Determine the [x, y] coordinate at the center of the cell enclosing the given text.  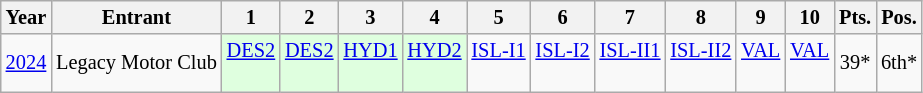
ISL-II1 [630, 63]
Year [26, 17]
9 [760, 17]
5 [498, 17]
Legacy Motor Club [136, 63]
6 [563, 17]
2024 [26, 63]
Entrant [136, 17]
6th* [899, 63]
1 [251, 17]
ISL-II2 [700, 63]
HYD2 [434, 63]
10 [810, 17]
4 [434, 17]
3 [370, 17]
ISL-I2 [563, 63]
Pos. [899, 17]
2 [309, 17]
ISL-I1 [498, 63]
39* [855, 63]
HYD1 [370, 63]
7 [630, 17]
Pts. [855, 17]
8 [700, 17]
